Locate the cell with the specified text and output its (X, Y) center coordinate. 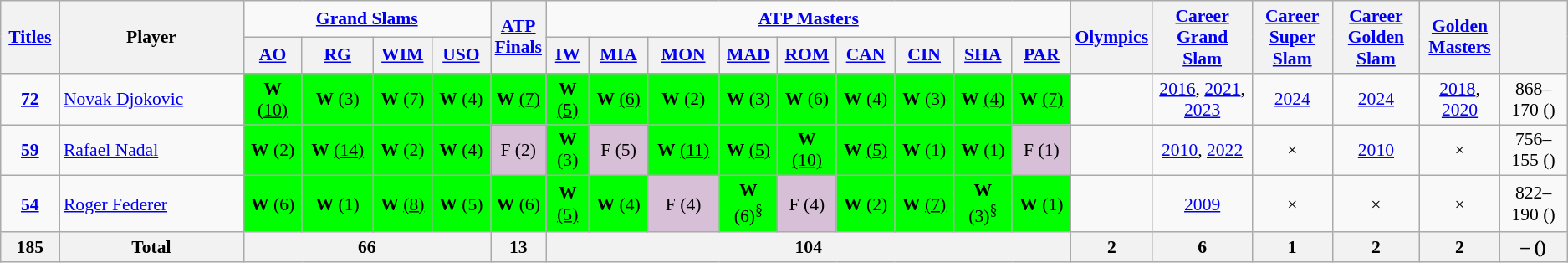
W (14) (338, 151)
F (5) (618, 151)
IW (567, 55)
6 (1203, 247)
CAN (866, 55)
Novak Djokovic (151, 99)
AO (273, 55)
USO (461, 55)
822–190 () (1534, 204)
868–170 () (1534, 99)
SHA (983, 55)
ATP Masters (808, 18)
W (3)§ (983, 204)
W (8) (402, 204)
MIA (618, 55)
W (11) (684, 151)
F (2) (518, 151)
Titles (30, 37)
66 (367, 247)
Roger Federer (151, 204)
CareerGolden Slam (1376, 37)
Total (151, 247)
Player (151, 37)
2018, 2020 (1459, 99)
Rafael Nadal (151, 151)
756–155 () (1534, 151)
PAR (1041, 55)
WIM (402, 55)
2010 (1376, 151)
ATPFinals (518, 37)
RG (338, 55)
72 (30, 99)
2009 (1203, 204)
13 (518, 247)
1 (1292, 247)
Grand Slams (367, 18)
F (1) (1041, 151)
2010, 2022 (1203, 151)
– () (1534, 247)
Olympics (1111, 37)
54 (30, 204)
W (6)§ (748, 204)
ROM (807, 55)
MAD (748, 55)
CareerSuper Slam (1292, 37)
185 (30, 247)
CIN (924, 55)
GoldenMasters (1459, 37)
104 (808, 247)
2016, 2021, 2023 (1203, 99)
59 (30, 151)
MON (684, 55)
CareerGrand Slam (1203, 37)
